Output the (x, y) coordinate of the center of the cell containing the given text.  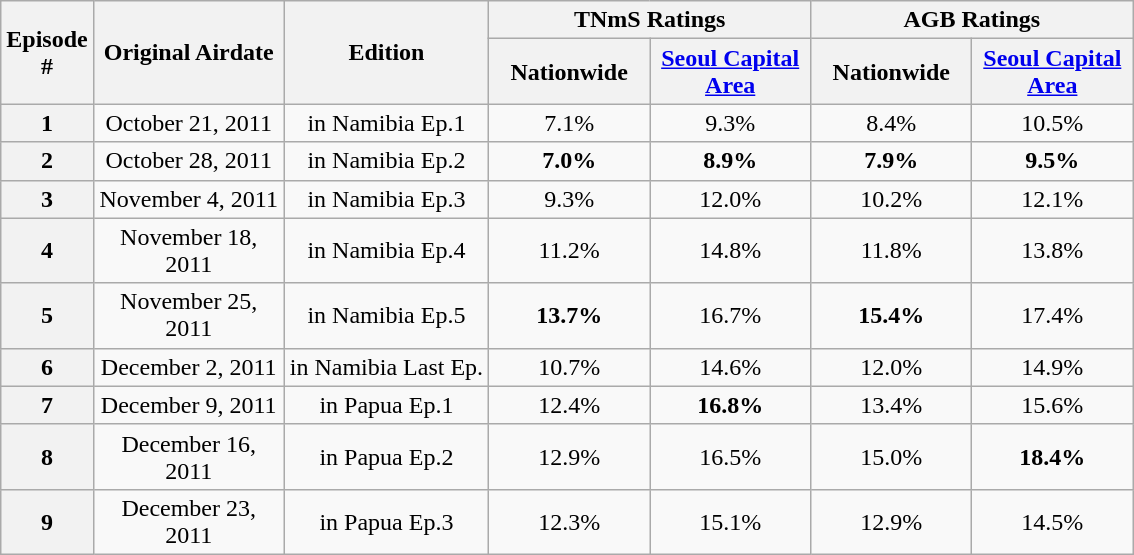
November 4, 2011 (188, 199)
14.8% (730, 250)
2 (47, 161)
3 (47, 199)
8 (47, 456)
17.4% (1052, 316)
15.6% (1052, 405)
4 (47, 250)
December 9, 2011 (188, 405)
in Papua Ep.2 (386, 456)
12.3% (570, 522)
5 (47, 316)
13.7% (570, 316)
9 (47, 522)
7.1% (570, 123)
8.4% (892, 123)
6 (47, 367)
November 25, 2011 (188, 316)
7.0% (570, 161)
13.8% (1052, 250)
in Namibia Ep.1 (386, 123)
in Namibia Ep.2 (386, 161)
in Namibia Ep.3 (386, 199)
12.4% (570, 405)
October 21, 2011 (188, 123)
16.7% (730, 316)
November 18, 2011 (188, 250)
in Papua Ep.3 (386, 522)
in Namibia Last Ep. (386, 367)
14.6% (730, 367)
10.2% (892, 199)
9.5% (1052, 161)
12.1% (1052, 199)
in Papua Ep.1 (386, 405)
10.5% (1052, 123)
Edition (386, 52)
18.4% (1052, 456)
10.7% (570, 367)
October 28, 2011 (188, 161)
14.9% (1052, 367)
11.2% (570, 250)
11.8% (892, 250)
15.0% (892, 456)
December 16, 2011 (188, 456)
Original Airdate (188, 52)
AGB Ratings (972, 20)
in Namibia Ep.5 (386, 316)
14.5% (1052, 522)
13.4% (892, 405)
16.8% (730, 405)
7.9% (892, 161)
1 (47, 123)
16.5% (730, 456)
in Namibia Ep.4 (386, 250)
December 23, 2011 (188, 522)
Episode # (47, 52)
7 (47, 405)
15.4% (892, 316)
December 2, 2011 (188, 367)
TNmS Ratings (650, 20)
15.1% (730, 522)
8.9% (730, 161)
